Find where the given text appears and provide that cell's center as (X, Y) coordinate. 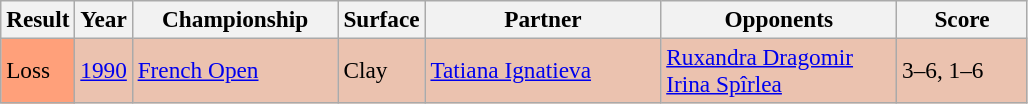
3–6, 1–6 (962, 70)
Loss (38, 70)
Result (38, 19)
Year (104, 19)
Clay (382, 70)
Surface (382, 19)
1990 (104, 70)
Ruxandra Dragomir Irina Spîrlea (779, 70)
Opponents (779, 19)
Partner (543, 19)
French Open (235, 70)
Score (962, 19)
Championship (235, 19)
Tatiana Ignatieva (543, 70)
